Output the (x, y) coordinate of the center of the cell containing the given text.  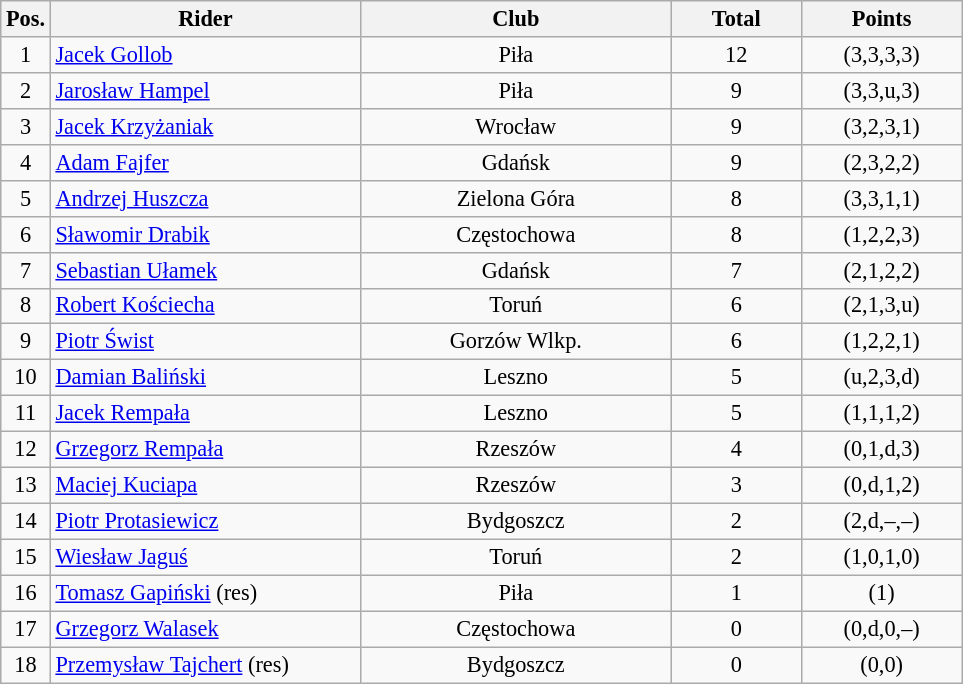
(1,2,2,1) (881, 342)
Tomasz Gapiński (res) (205, 593)
(0,0) (881, 665)
Club (516, 19)
(3,3,1,1) (881, 198)
Damian Baliński (205, 378)
Points (881, 19)
18 (26, 665)
Piotr Świst (205, 342)
Wrocław (516, 126)
(1) (881, 593)
(3,3,3,3) (881, 55)
Grzegorz Rempała (205, 450)
Sebastian Ułamek (205, 270)
11 (26, 414)
Maciej Kuciapa (205, 485)
(2,1,2,2) (881, 270)
(0,d,1,2) (881, 485)
Jacek Krzyżaniak (205, 126)
(3,3,u,3) (881, 90)
16 (26, 593)
Jacek Gollob (205, 55)
Rider (205, 19)
(u,2,3,d) (881, 378)
Gorzów Wlkp. (516, 342)
(2,3,2,2) (881, 162)
(3,2,3,1) (881, 126)
14 (26, 521)
(2,1,3,u) (881, 306)
(0,d,0,–) (881, 629)
Grzegorz Walasek (205, 629)
Total (736, 19)
Zielona Góra (516, 198)
13 (26, 485)
15 (26, 557)
(1,0,1,0) (881, 557)
Adam Fajfer (205, 162)
(0,1,d,3) (881, 450)
Jarosław Hampel (205, 90)
Przemysław Tajchert (res) (205, 665)
Andrzej Huszcza (205, 198)
Jacek Rempała (205, 414)
Pos. (26, 19)
(1,1,1,2) (881, 414)
10 (26, 378)
Robert Kościecha (205, 306)
(1,2,2,3) (881, 234)
Piotr Protasiewicz (205, 521)
Wiesław Jaguś (205, 557)
Sławomir Drabik (205, 234)
17 (26, 629)
(2,d,–,–) (881, 521)
